For the text-containing cell, return its midpoint in (X, Y) coordinate format. 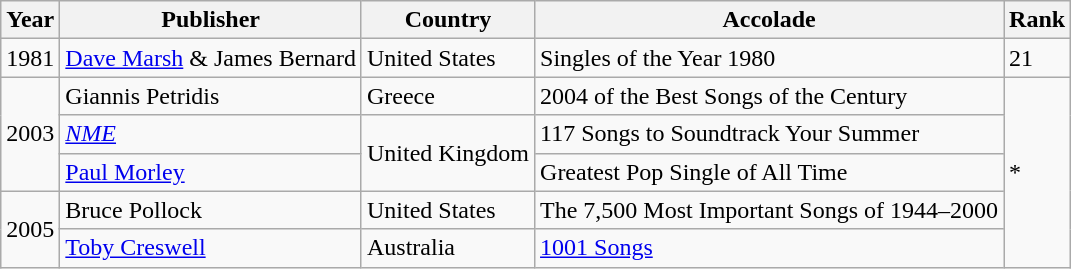
NME (211, 134)
2003 (30, 134)
Country (448, 20)
Accolade (770, 20)
Rank (1038, 20)
Bruce Pollock (211, 210)
United Kingdom (448, 153)
Year (30, 20)
1981 (30, 58)
Publisher (211, 20)
Giannis Petridis (211, 96)
Singles of the Year 1980 (770, 58)
Dave Marsh & James Bernard (211, 58)
Paul Morley (211, 172)
Toby Creswell (211, 248)
2004 of the Best Songs of the Century (770, 96)
21 (1038, 58)
117 Songs to Soundtrack Your Summer (770, 134)
Greatest Pop Single of All Time (770, 172)
2005 (30, 229)
1001 Songs (770, 248)
Greece (448, 96)
The 7,500 Most Important Songs of 1944–2000 (770, 210)
Australia (448, 248)
* (1038, 172)
